Extract the (x, y) coordinate from the center of the cell holding the provided text.  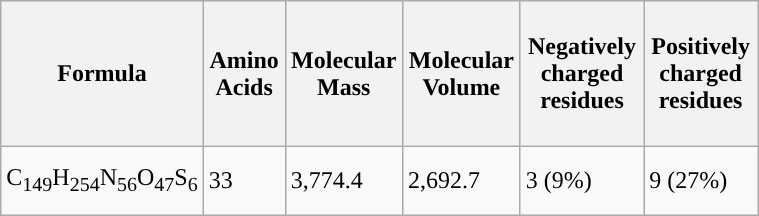
3,774.4 (344, 181)
Positively charged residues (701, 74)
Molecular Mass (344, 74)
Molecular Volume (461, 74)
9 (27%) (701, 181)
Amino Acids (244, 74)
Negatively charged residues (582, 74)
C149H254N56O47S6 (102, 181)
33 (244, 181)
2,692.7 (461, 181)
3 (9%) (582, 181)
Formula (102, 74)
